Detect which cell encompasses the target text, then output its (X, Y) center coordinate. 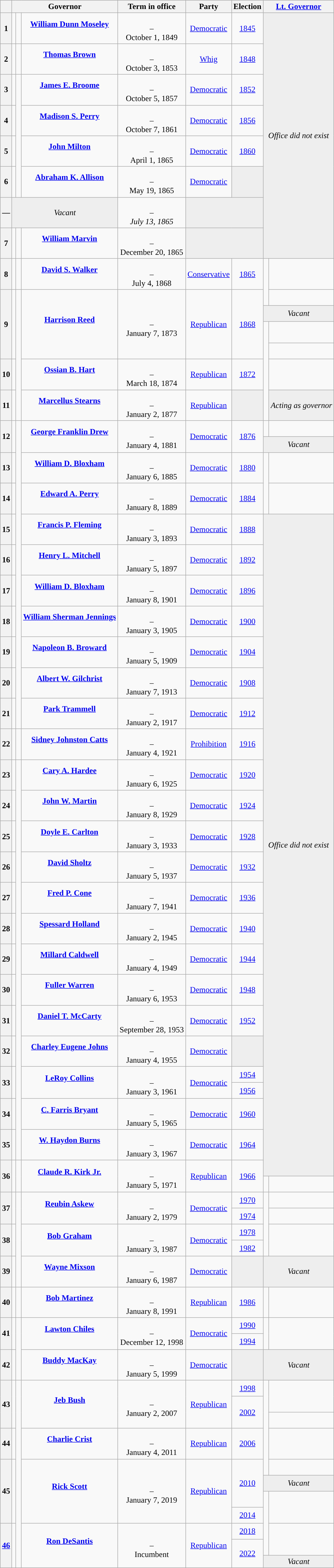
–May 19, 1865 (152, 182)
–January 7, 2019 (152, 1491)
15 (6, 529)
2 (6, 59)
Harrison Reed (69, 324)
1872 (247, 374)
John Milton (69, 151)
1964 (247, 1145)
27 (6, 898)
–October 5, 1857 (152, 90)
1952 (247, 1021)
10 (6, 374)
12 (6, 437)
Doyle E. Carlton (69, 836)
Albert W. Gilchrist (69, 683)
1970 (247, 1200)
–December 20, 1865 (152, 243)
38 (6, 1240)
2002 (247, 1412)
–January 7, 1941 (152, 898)
James E. Broome (69, 90)
Napoleon B. Broward (69, 652)
–January 4, 1955 (152, 1051)
1868 (247, 324)
39 (6, 1271)
–January 8, 1929 (152, 806)
Charley Eugene Johns (69, 1051)
20 (6, 683)
9 (6, 324)
–January 3, 1987 (152, 1240)
–January 5, 1971 (152, 1176)
Millard Caldwell (69, 959)
Lawton Chiles (69, 1334)
1940 (247, 929)
14 (6, 499)
1960 (247, 1114)
–January 7, 1873 (152, 324)
1990 (247, 1326)
–January 2, 1917 (152, 713)
–January 5, 1965 (152, 1114)
1865 (247, 274)
–January 2, 1945 (152, 929)
–December 12, 1998 (152, 1334)
1982 (247, 1248)
–January 6, 1925 (152, 775)
Charlie Crist (69, 1444)
33 (6, 1083)
1916 (247, 744)
–July 4, 1868 (152, 274)
19 (6, 652)
8 (6, 274)
1848 (247, 59)
44 (6, 1444)
Madison S. Perry (69, 120)
–January 6, 1953 (152, 990)
Cary A. Hardee (69, 775)
Bob Graham (69, 1240)
29 (6, 959)
Fuller Warren (69, 990)
Ron DeSantis (69, 1545)
3 (6, 90)
26 (6, 867)
Spessard Holland (69, 929)
1986 (247, 1302)
40 (6, 1302)
36 (6, 1176)
–January 6, 1885 (152, 468)
1912 (247, 713)
–January 5, 1897 (152, 560)
1888 (247, 529)
1932 (247, 867)
46 (6, 1545)
–July 13, 1865 (152, 212)
–April 1, 1865 (152, 151)
–January 4, 1949 (152, 959)
1954 (247, 1075)
Bob Martinez (69, 1302)
1928 (247, 836)
Francis P. Fleming (69, 529)
–January 8, 1991 (152, 1302)
Conservative (209, 274)
1892 (247, 560)
— (6, 212)
William Dunn Moseley (69, 28)
28 (6, 929)
Wayne Mixson (69, 1271)
45 (6, 1491)
Election (247, 7)
Whig (209, 59)
1966 (247, 1176)
–March 18, 1874 (152, 374)
24 (6, 806)
–January 2, 2007 (152, 1404)
7 (6, 243)
–Incumbent (152, 1545)
1896 (247, 591)
1876 (247, 437)
32 (6, 1051)
1904 (247, 652)
Claude R. Kirk Jr. (69, 1176)
1856 (247, 120)
1936 (247, 898)
Marcellus Stearns (69, 405)
–October 1, 1849 (152, 28)
16 (6, 560)
Governor (65, 7)
Prohibition (209, 744)
37 (6, 1208)
–January 5, 1999 (152, 1365)
2010 (247, 1483)
4 (6, 120)
1948 (247, 990)
William Sherman Jennings (69, 621)
–January 2, 1979 (152, 1208)
–January 7, 1913 (152, 683)
23 (6, 775)
1900 (247, 621)
1908 (247, 683)
W. Haydon Burns (69, 1145)
–January 8, 1889 (152, 499)
–September 28, 1953 (152, 1021)
1944 (247, 959)
–January 2, 1877 (152, 405)
6 (6, 182)
2022 (247, 1553)
–January 4, 1881 (152, 437)
–January 6, 1987 (152, 1271)
–January 3, 1961 (152, 1083)
Park Trammell (69, 713)
–October 7, 1861 (152, 120)
Edward A. Perry (69, 499)
1880 (247, 468)
Rick Scott (69, 1491)
1924 (247, 806)
Jeb Bush (69, 1404)
C. Farris Bryant (69, 1114)
–January 4, 2011 (152, 1444)
11 (6, 405)
John W. Martin (69, 806)
Term in office (152, 7)
Party (209, 7)
1956 (247, 1091)
Fred P. Cone (69, 898)
Sidney Johnston Catts (69, 744)
Henry L. Mitchell (69, 560)
1978 (247, 1232)
1998 (247, 1388)
–January 5, 1909 (152, 652)
–January 5, 1937 (152, 867)
Abraham K. Allison (69, 182)
1860 (247, 151)
22 (6, 744)
1845 (247, 28)
1974 (247, 1216)
13 (6, 468)
LeRoy Collins (69, 1083)
41 (6, 1334)
2014 (247, 1515)
18 (6, 621)
2018 (247, 1531)
1884 (247, 499)
–October 3, 1853 (152, 59)
Ossian B. Hart (69, 374)
Thomas Brown (69, 59)
Reubin Askew (69, 1208)
Acting as governor (301, 405)
William Marvin (69, 243)
31 (6, 1021)
1 (6, 28)
1920 (247, 775)
25 (6, 836)
Buddy MacKay (69, 1365)
21 (6, 713)
–January 3, 1905 (152, 621)
Daniel T. McCarty (69, 1021)
–January 4, 1921 (152, 744)
George Franklin Drew (69, 437)
–January 8, 1901 (152, 591)
35 (6, 1145)
–January 3, 1967 (152, 1145)
Lt. Governor (299, 7)
–January 3, 1893 (152, 529)
17 (6, 591)
42 (6, 1365)
34 (6, 1114)
David S. Walker (69, 274)
43 (6, 1404)
David Sholtz (69, 867)
5 (6, 151)
1994 (247, 1342)
30 (6, 990)
2006 (247, 1444)
1852 (247, 90)
–January 3, 1933 (152, 836)
